Determine the [X, Y] coordinate at the center of the cell enclosing the given text.  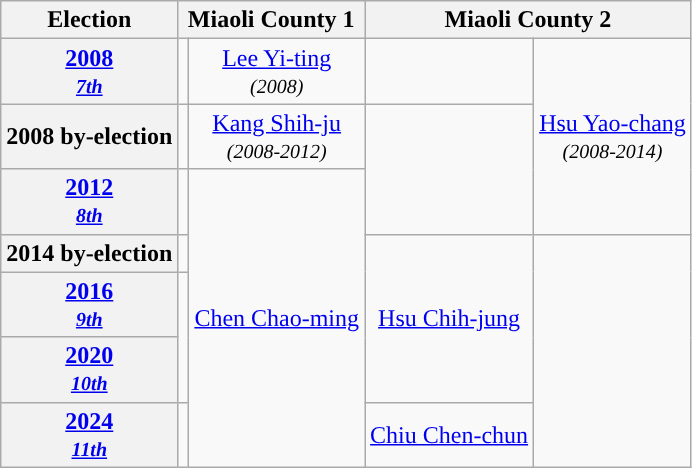
Chen Chao-ming [277, 318]
2008 by-election [90, 136]
Chiu Chen-chun [450, 434]
Hsu Yao-chang(2008-2014) [613, 136]
2014 by-election [90, 253]
20169th [90, 304]
202010th [90, 370]
Hsu Chih-jung [450, 318]
20087th [90, 72]
Kang Shih-ju(2008-2012) [277, 136]
20128th [90, 202]
Miaoli County 2 [528, 20]
Lee Yi-ting(2008) [277, 72]
Election [90, 20]
202411th [90, 434]
Miaoli County 1 [272, 20]
